Return [X, Y] of the center of cell containing provided text 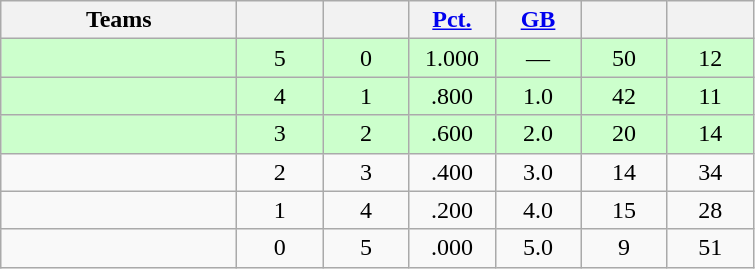
34 [710, 172]
3.0 [538, 172]
15 [624, 210]
4.0 [538, 210]
12 [710, 58]
.600 [452, 134]
— [538, 58]
.000 [452, 248]
42 [624, 96]
11 [710, 96]
28 [710, 210]
5.0 [538, 248]
51 [710, 248]
2.0 [538, 134]
GB [538, 20]
1.0 [538, 96]
20 [624, 134]
.400 [452, 172]
9 [624, 248]
1.000 [452, 58]
.800 [452, 96]
50 [624, 58]
.200 [452, 210]
Pct. [452, 20]
Teams [119, 20]
